Search for the cell housing the specified text and yield its (x, y) center coordinate. 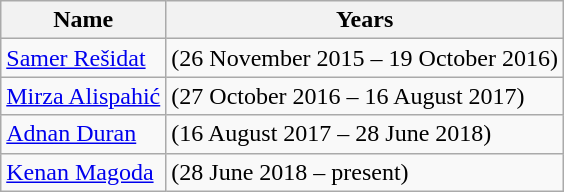
Adnan Duran (84, 134)
Kenan Magoda (84, 172)
Mirza Alispahić (84, 96)
(16 August 2017 – 28 June 2018) (365, 134)
Samer Rešidat (84, 58)
(28 June 2018 – present) (365, 172)
(26 November 2015 – 19 October 2016) (365, 58)
(27 October 2016 – 16 August 2017) (365, 96)
Years (365, 20)
Name (84, 20)
